Search for the cell housing the specified text and yield its [x, y] center coordinate. 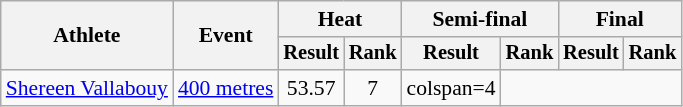
Semi-final [480, 19]
Final [620, 19]
colspan=4 [452, 88]
400 metres [226, 88]
7 [373, 88]
Athlete [87, 36]
53.57 [311, 88]
Shereen Vallabouy [87, 88]
Heat [340, 19]
Event [226, 36]
